Extract the (X, Y) coordinate from the center of the cell holding the provided text.  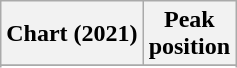
Chart (2021) (72, 34)
Peakposition (189, 34)
